Identify which cell holds the provided text, then report its [X, Y] central coordinate. 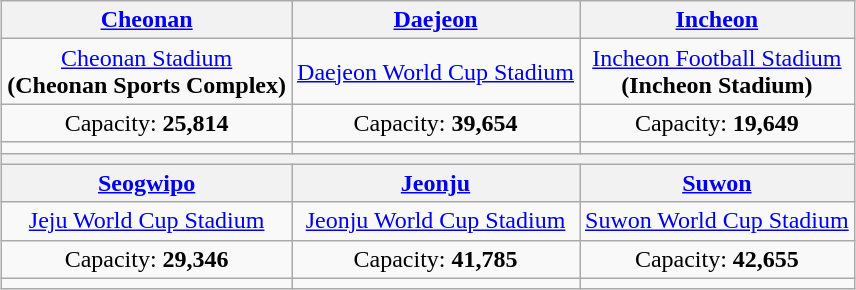
Jeonju World Cup Stadium [436, 221]
Capacity: 19,649 [718, 123]
Daejeon World Cup Stadium [436, 72]
Suwon [718, 183]
Jeju World Cup Stadium [147, 221]
Capacity: 41,785 [436, 259]
Cheonan [147, 20]
Cheonan Stadium(Cheonan Sports Complex) [147, 72]
Incheon [718, 20]
Seogwipo [147, 183]
Capacity: 39,654 [436, 123]
Capacity: 42,655 [718, 259]
Jeonju [436, 183]
Suwon World Cup Stadium [718, 221]
Capacity: 25,814 [147, 123]
Daejeon [436, 20]
Incheon Football Stadium(Incheon Stadium) [718, 72]
Capacity: 29,346 [147, 259]
